Provide the (x, y) coordinate of the cell's center where the given text is located.  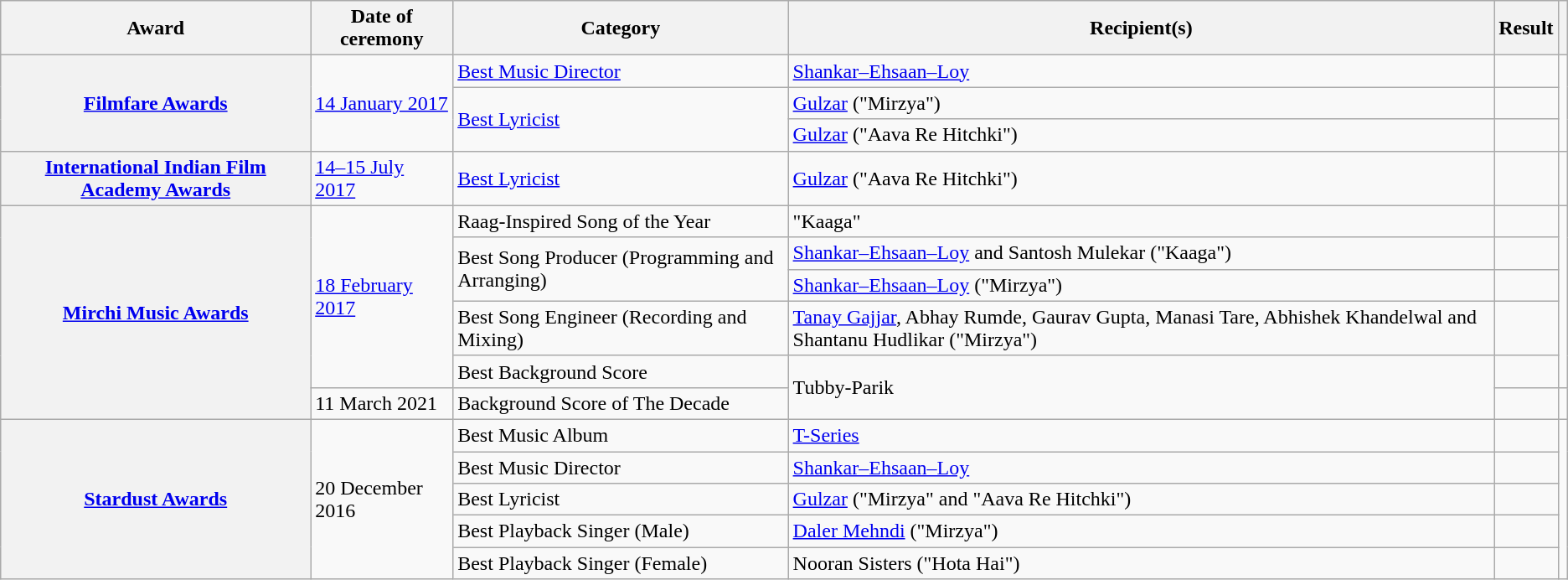
Background Score of The Decade (621, 403)
Recipient(s) (1141, 28)
International Indian Film Academy Awards (156, 178)
Mirchi Music Awards (156, 312)
Shankar–Ehsaan–Loy ("Mirzya") (1141, 285)
20 December 2016 (382, 499)
Award (156, 28)
Filmfare Awards (156, 103)
Category (621, 28)
Daler Mehndi ("Mirzya") (1141, 531)
T-Series (1141, 435)
14–15 July 2017 (382, 178)
Gulzar ("Mirzya" and "Aava Re Hitchki") (1141, 500)
"Kaaga" (1141, 221)
Best Playback Singer (Male) (621, 531)
Result (1526, 28)
Nooran Sisters ("Hota Hai") (1141, 563)
Best Music Album (621, 435)
Tubby-Parik (1141, 387)
18 February 2017 (382, 297)
Best Song Engineer (Recording and Mixing) (621, 329)
Best Playback Singer (Female) (621, 563)
Shankar–Ehsaan–Loy and Santosh Mulekar ("Kaaga") (1141, 253)
11 March 2021 (382, 403)
Date of ceremony (382, 28)
14 January 2017 (382, 103)
Stardust Awards (156, 499)
Raag-Inspired Song of the Year (621, 221)
Best Song Producer (Programming and Arranging) (621, 269)
Tanay Gajjar, Abhay Rumde, Gaurav Gupta, Manasi Tare, Abhishek Khandelwal and Shantanu Hudlikar ("Mirzya") (1141, 329)
Gulzar ("Mirzya") (1141, 103)
Best Background Score (621, 371)
